Identify which cell holds the provided text, then report its (x, y) central coordinate. 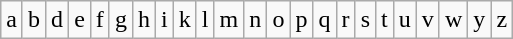
a (12, 20)
t (385, 20)
h (144, 20)
z (502, 20)
i (165, 20)
q (324, 20)
u (404, 20)
b (34, 20)
p (302, 20)
d (58, 20)
n (256, 20)
m (229, 20)
w (453, 20)
y (480, 20)
g (120, 20)
o (278, 20)
f (100, 20)
s (365, 20)
k (184, 20)
e (80, 20)
v (428, 20)
l (205, 20)
r (346, 20)
